For the text-containing cell, return its midpoint in (x, y) coordinate format. 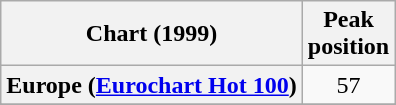
Chart (1999) (152, 34)
Europe (Eurochart Hot 100) (152, 85)
Peakposition (348, 34)
57 (348, 85)
